Provide the [x, y] coordinate of the cell's center where the given text is located.  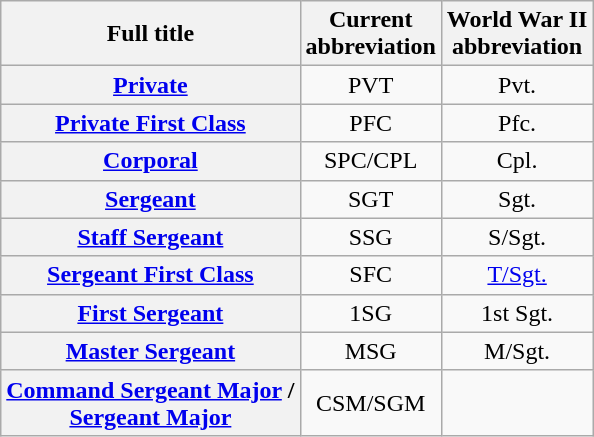
1st Sgt. [517, 313]
Command Sergeant Major / Sergeant Major [150, 402]
PVT [370, 85]
PFC [370, 123]
Sergeant First Class [150, 275]
T/Sgt. [517, 275]
Full title [150, 34]
Sgt. [517, 199]
MSG [370, 351]
Sergeant [150, 199]
M/Sgt. [517, 351]
Master Sergeant [150, 351]
World War IIabbreviation [517, 34]
SGT [370, 199]
Pfc. [517, 123]
S/Sgt. [517, 237]
Pvt. [517, 85]
SPC/CPL [370, 161]
Private [150, 85]
CSM/SGM [370, 402]
1SG [370, 313]
Private First Class [150, 123]
SSG [370, 237]
First Sergeant [150, 313]
Cpl. [517, 161]
Staff Sergeant [150, 237]
Currentabbreviation [370, 34]
SFC [370, 275]
Corporal [150, 161]
